Search for the cell housing the specified text and yield its [X, Y] center coordinate. 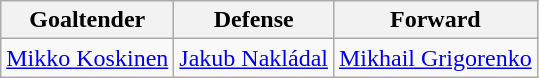
Forward [435, 20]
Goaltender [88, 20]
Jakub Nakládal [254, 58]
Defense [254, 20]
Mikhail Grigorenko [435, 58]
Mikko Koskinen [88, 58]
